Capture the cell that displays the provided text and extract its (x, y) central coordinate. 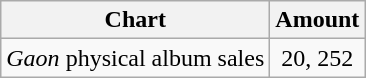
Chart (136, 20)
20, 252 (318, 58)
Gaon physical album sales (136, 58)
Amount (318, 20)
